From the cell containing the given text, extract its center point as (X, Y) coordinate. 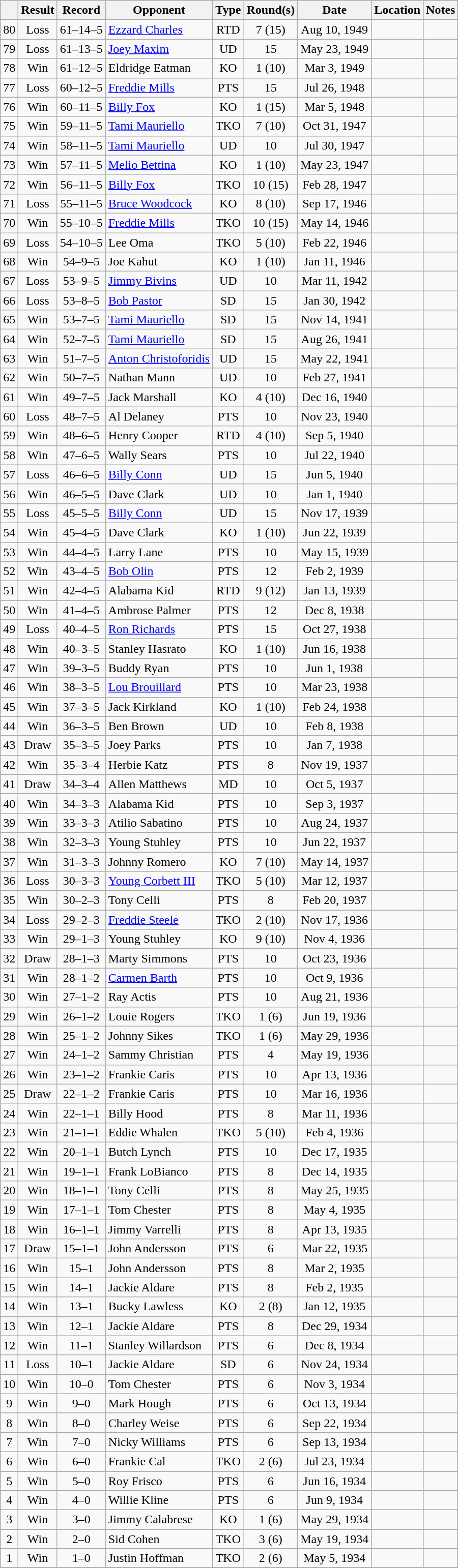
14 (9, 1307)
27 (9, 1055)
Type (228, 10)
Joey Parks (159, 745)
79 (9, 49)
3 (9, 1520)
Feb 22, 1946 (335, 243)
23–1–2 (81, 1074)
3 (6) (271, 1539)
Sammy Christian (159, 1055)
Bob Olin (159, 571)
Feb 2, 1939 (335, 571)
Sep 3, 1937 (335, 803)
Dec 16, 1940 (335, 397)
5 (9, 1481)
Feb 27, 1941 (335, 378)
Date (335, 10)
May 14, 1946 (335, 223)
51–7–5 (81, 358)
33 (9, 939)
70 (9, 223)
55 (9, 513)
Result (38, 10)
40–3–5 (81, 649)
7 (9, 1442)
Sep 17, 1946 (335, 203)
40 (9, 803)
53–7–5 (81, 320)
34–3–3 (81, 803)
Ron Richards (159, 629)
Jimmy Varrelli (159, 1229)
Buddy Ryan (159, 668)
Aug 26, 1941 (335, 339)
Ezzard Charles (159, 29)
Oct 31, 1947 (335, 126)
69 (9, 243)
26–1–2 (81, 1016)
48–7–5 (81, 416)
29–2–3 (81, 920)
Jun 16, 1934 (335, 1481)
57–11–5 (81, 165)
Mar 16, 1936 (335, 1094)
Stanley Willardson (159, 1345)
Nov 4, 1936 (335, 939)
Wally Sears (159, 455)
Billy Hood (159, 1113)
14–1 (81, 1287)
Aug 24, 1937 (335, 823)
45–4–5 (81, 532)
36–3–5 (81, 726)
40–4–5 (81, 629)
71 (9, 203)
22–1–1 (81, 1113)
Willie Kline (159, 1500)
9 (9, 1403)
73 (9, 165)
46–5–5 (81, 494)
37 (9, 862)
22 (9, 1152)
Mar 5, 1948 (335, 107)
May 22, 1941 (335, 358)
42–4–5 (81, 591)
Larry Lane (159, 552)
Mar 3, 1949 (335, 68)
May 19, 1934 (335, 1539)
Jun 9, 1934 (335, 1500)
Jun 22, 1939 (335, 532)
Oct 27, 1938 (335, 629)
Sep 5, 1940 (335, 436)
Jun 22, 1937 (335, 842)
May 25, 1935 (335, 1191)
Allen Matthews (159, 784)
49–7–5 (81, 397)
7 (15) (271, 29)
2 (8) (271, 1307)
31–3–3 (81, 862)
60 (9, 416)
Dec 17, 1935 (335, 1152)
Feb 24, 1938 (335, 707)
68 (9, 262)
Johnny Sikes (159, 1036)
Jun 16, 1938 (335, 649)
39 (9, 823)
58 (9, 455)
2 (10) (271, 920)
20–1–1 (81, 1152)
53 (9, 552)
Bucky Lawless (159, 1307)
7–0 (81, 1442)
Anton Christoforidis (159, 358)
Round(s) (271, 10)
18 (9, 1229)
Mar 22, 1935 (335, 1249)
Jun 5, 1940 (335, 474)
May 23, 1947 (335, 165)
Lee Oma (159, 243)
21–1–1 (81, 1132)
58–11–5 (81, 145)
16–1–1 (81, 1229)
Roy Frisco (159, 1481)
3–0 (81, 1520)
Jan 30, 1942 (335, 300)
1 (15) (271, 107)
Feb 2, 1935 (335, 1287)
Frankie Cal (159, 1461)
15–1 (81, 1268)
53–9–5 (81, 281)
50–7–5 (81, 378)
May 23, 1949 (335, 49)
38 (9, 842)
60–12–5 (81, 87)
59–11–5 (81, 126)
Aug 21, 1936 (335, 997)
Oct 13, 1934 (335, 1403)
5–0 (81, 1481)
Ambrose Palmer (159, 610)
32–3–3 (81, 842)
42 (9, 765)
59 (9, 436)
May 15, 1939 (335, 552)
Sep 22, 1934 (335, 1423)
Ray Actis (159, 997)
Feb 28, 1947 (335, 184)
67 (9, 281)
80 (9, 29)
Jack Marshall (159, 397)
60–11–5 (81, 107)
74 (9, 145)
35 (9, 900)
Notes (441, 10)
May 4, 1935 (335, 1210)
46 (9, 687)
8–0 (81, 1423)
50 (9, 610)
Jun 19, 1936 (335, 1016)
2–0 (81, 1539)
Louie Rogers (159, 1016)
Feb 8, 1938 (335, 726)
35–3–5 (81, 745)
28–1–3 (81, 958)
29 (9, 1016)
2 (9, 1539)
32 (9, 958)
47 (9, 668)
Jul 23, 1934 (335, 1461)
75 (9, 126)
12–1 (81, 1326)
43 (9, 745)
24–1–2 (81, 1055)
17 (9, 1249)
52–7–5 (81, 339)
61 (9, 397)
Bruce Woodcock (159, 203)
Nov 3, 1934 (335, 1384)
28 (9, 1036)
Jack Kirkland (159, 707)
77 (9, 87)
Jan 12, 1935 (335, 1307)
Aug 10, 1949 (335, 29)
Lou Brouillard (159, 687)
54–9–5 (81, 262)
Nicky Williams (159, 1442)
72 (9, 184)
Jimmy Bivins (159, 281)
May 19, 1936 (335, 1055)
15–1–1 (81, 1249)
31 (9, 978)
57 (9, 474)
Freddie Steele (159, 920)
Apr 13, 1936 (335, 1074)
36 (9, 881)
38–3–5 (81, 687)
19–1–1 (81, 1171)
Feb 20, 1937 (335, 900)
64 (9, 339)
Jan 7, 1938 (335, 745)
Eldridge Eatman (159, 68)
61–12–5 (81, 68)
76 (9, 107)
Jan 13, 1939 (335, 591)
Oct 23, 1936 (335, 958)
6–0 (81, 1461)
10–0 (81, 1384)
26 (9, 1074)
Young Corbett III (159, 881)
56–11–5 (81, 184)
1 (9, 1558)
Sid Cohen (159, 1539)
Mar 2, 1935 (335, 1268)
43–4–5 (81, 571)
Jan 11, 1946 (335, 262)
Oct 5, 1937 (335, 784)
Mar 23, 1938 (335, 687)
Jan 1, 1940 (335, 494)
56 (9, 494)
48–6–5 (81, 436)
24 (9, 1113)
11–1 (81, 1345)
55–11–5 (81, 203)
Johnny Romero (159, 862)
Nov 23, 1940 (335, 416)
Jul 30, 1947 (335, 145)
44–4–5 (81, 552)
Dec 8, 1938 (335, 610)
51 (9, 591)
Opponent (159, 10)
Ben Brown (159, 726)
Nov 17, 1939 (335, 513)
29–1–3 (81, 939)
52 (9, 571)
Jul 22, 1940 (335, 455)
Mar 11, 1936 (335, 1113)
34–3–4 (81, 784)
16 (9, 1268)
23 (9, 1132)
17–1–1 (81, 1210)
9 (12) (271, 591)
78 (9, 68)
49 (9, 629)
30–2–3 (81, 900)
Nov 14, 1941 (335, 320)
Mark Hough (159, 1403)
10–1 (81, 1365)
62 (9, 378)
48 (9, 649)
27–1–2 (81, 997)
Jul 26, 1948 (335, 87)
May 5, 1934 (335, 1558)
May 29, 1934 (335, 1520)
Dec 29, 1934 (335, 1326)
Joe Kahut (159, 262)
45 (9, 707)
Bob Pastor (159, 300)
41–4–5 (81, 610)
Henry Cooper (159, 436)
Justin Hoffman (159, 1558)
47–6–5 (81, 455)
9 (10) (271, 939)
44 (9, 726)
Dec 8, 1934 (335, 1345)
41 (9, 784)
54–10–5 (81, 243)
Melio Bettina (159, 165)
Nov 17, 1936 (335, 920)
8 (10) (271, 203)
Sep 13, 1934 (335, 1442)
37–3–5 (81, 707)
Jimmy Calabrese (159, 1520)
May 14, 1937 (335, 862)
Carmen Barth (159, 978)
Eddie Whalen (159, 1132)
39–3–5 (81, 668)
Marty Simmons (159, 958)
13 (9, 1326)
Charley Weise (159, 1423)
Location (397, 10)
20 (9, 1191)
Record (81, 10)
55–10–5 (81, 223)
11 (9, 1365)
28–1–2 (81, 978)
65 (9, 320)
19 (9, 1210)
Jun 1, 1938 (335, 668)
21 (9, 1171)
66 (9, 300)
Apr 13, 1935 (335, 1229)
9–0 (81, 1403)
25 (9, 1094)
53–8–5 (81, 300)
45–5–5 (81, 513)
61–14–5 (81, 29)
4–0 (81, 1500)
1–0 (81, 1558)
Joey Maxim (159, 49)
13–1 (81, 1307)
25–1–2 (81, 1036)
Feb 4, 1936 (335, 1132)
Stanley Hasrato (159, 649)
30 (9, 997)
Frank LoBianco (159, 1171)
Oct 9, 1936 (335, 978)
22–1–2 (81, 1094)
18–1–1 (81, 1191)
Nathan Mann (159, 378)
Al Delaney (159, 416)
54 (9, 532)
33–3–3 (81, 823)
63 (9, 358)
Nov 24, 1934 (335, 1365)
Nov 19, 1937 (335, 765)
Atilio Sabatino (159, 823)
Butch Lynch (159, 1152)
34 (9, 920)
61–13–5 (81, 49)
Mar 11, 1942 (335, 281)
46–6–5 (81, 474)
MD (228, 784)
Mar 12, 1937 (335, 881)
Herbie Katz (159, 765)
30–3–3 (81, 881)
May 29, 1936 (335, 1036)
35–3–4 (81, 765)
Dec 14, 1935 (335, 1171)
